Provide the (X, Y) coordinate of the cell's center where the given text is located.  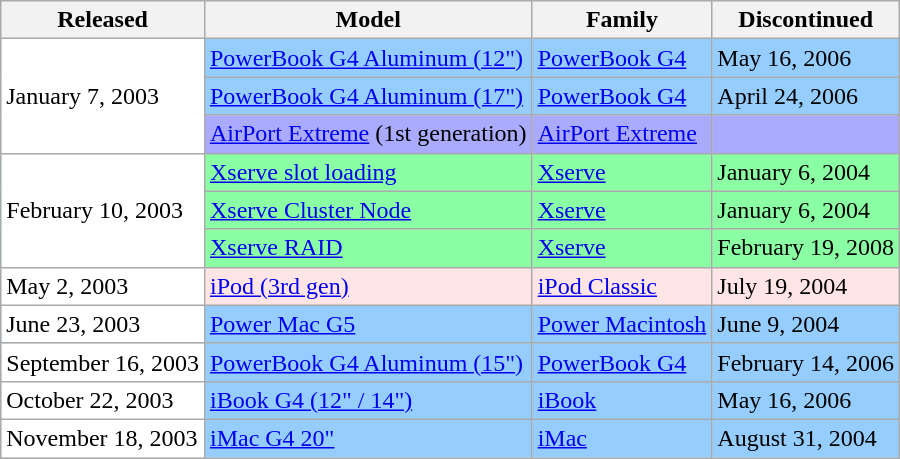
February 10, 2003 (103, 210)
February 14, 2006 (806, 362)
PowerBook G4 Aluminum (17") (368, 96)
September 16, 2003 (103, 362)
AirPort Extreme (622, 134)
Released (103, 20)
October 22, 2003 (103, 400)
PowerBook G4 Aluminum (12") (368, 58)
May 2, 2003 (103, 286)
Family (622, 20)
Discontinued (806, 20)
April 24, 2006 (806, 96)
iPod (3rd gen) (368, 286)
AirPort Extreme (1st generation) (368, 134)
Xserve RAID (368, 248)
June 9, 2004 (806, 324)
February 19, 2008 (806, 248)
PowerBook G4 Aluminum (15") (368, 362)
January 7, 2003 (103, 96)
Xserve slot loading (368, 172)
iBook (622, 400)
June 23, 2003 (103, 324)
Model (368, 20)
iMac (622, 438)
iBook G4 (12" / 14") (368, 400)
Power Macintosh (622, 324)
November 18, 2003 (103, 438)
Power Mac G5 (368, 324)
Xserve Cluster Node (368, 210)
July 19, 2004 (806, 286)
iPod Classic (622, 286)
iMac G4 20" (368, 438)
August 31, 2004 (806, 438)
